Search for the cell housing the specified text and yield its (X, Y) center coordinate. 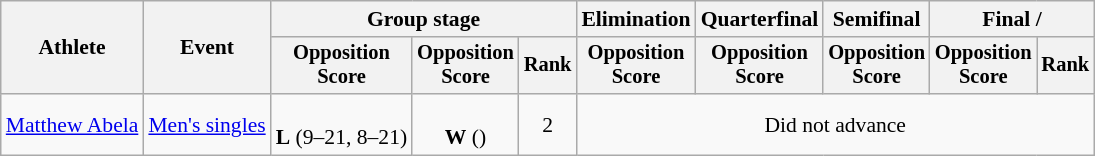
Quarterfinal (760, 19)
Matthew Abela (72, 124)
Group stage (424, 19)
2 (548, 124)
Final / (1012, 19)
Elimination (636, 19)
Did not advance (835, 124)
W () (466, 124)
L (9–21, 8–21) (342, 124)
Men's singles (206, 124)
Event (206, 48)
Semifinal (876, 19)
Athlete (72, 48)
